Identify which cell holds the provided text, then report its (x, y) central coordinate. 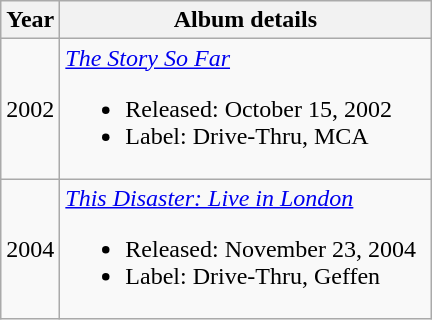
The Story So FarReleased: October 15, 2002Label: Drive-Thru, MCA (246, 109)
This Disaster: Live in LondonReleased: November 23, 2004Label: Drive-Thru, Geffen (246, 249)
2002 (30, 109)
Album details (246, 20)
2004 (30, 249)
Year (30, 20)
